Provide the (x, y) coordinate of the cell's center where the given text is located.  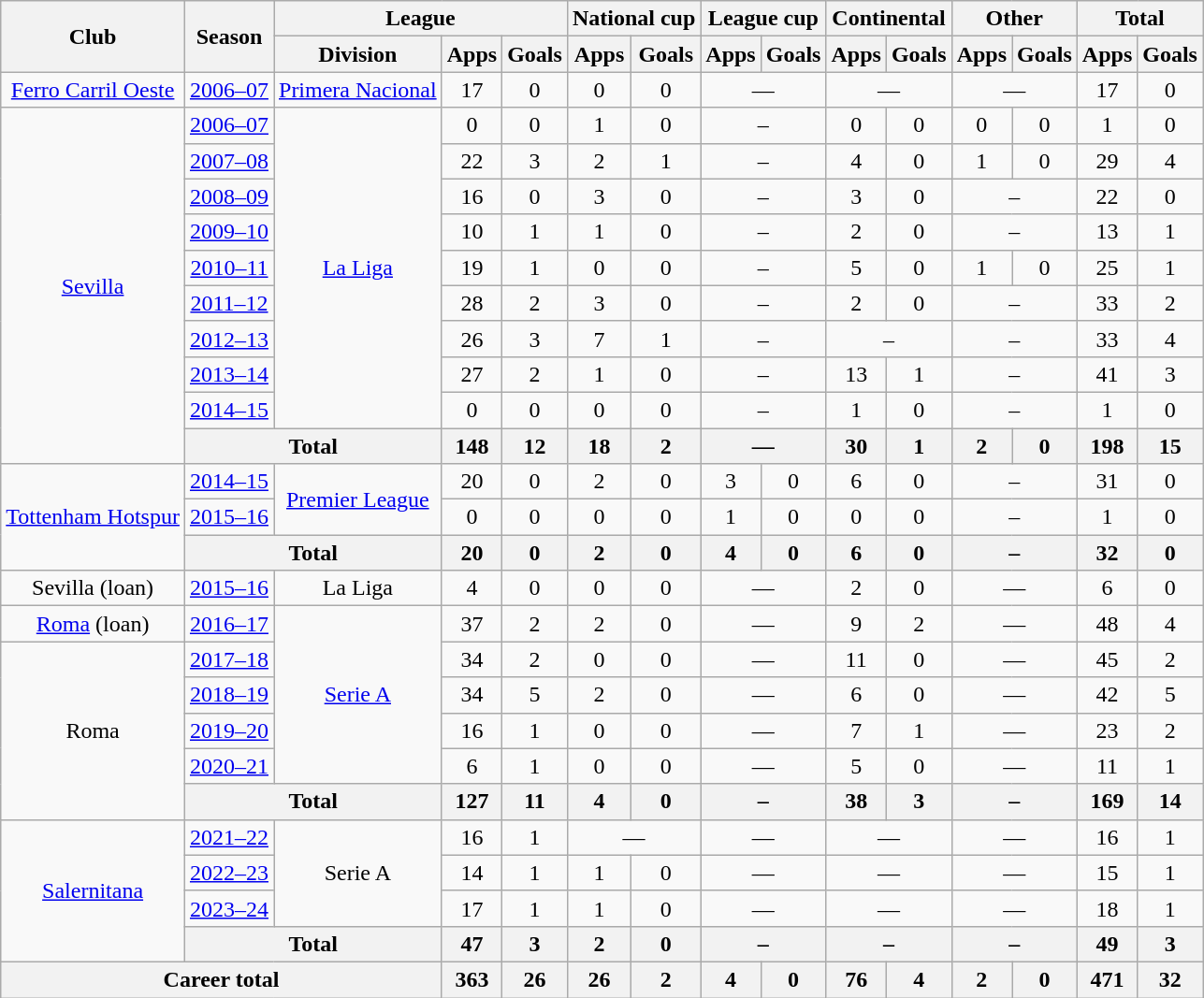
2013–14 (228, 374)
Season (228, 36)
169 (1107, 802)
Other (1014, 19)
2019–20 (228, 730)
148 (471, 446)
2021–22 (228, 837)
2012–13 (228, 339)
28 (471, 303)
Premier League (357, 499)
2011–12 (228, 303)
23 (1107, 730)
2020–21 (228, 766)
2016–17 (228, 624)
38 (856, 802)
12 (535, 446)
25 (1107, 268)
Sevilla (loan) (94, 588)
League cup (763, 19)
19 (471, 268)
2018–19 (228, 695)
9 (856, 624)
45 (1107, 659)
Sevilla (94, 286)
76 (856, 979)
27 (471, 374)
198 (1107, 446)
2023–24 (228, 908)
2017–18 (228, 659)
2010–11 (228, 268)
Division (357, 54)
Career total (221, 979)
National cup (633, 19)
10 (471, 232)
League (420, 19)
47 (471, 944)
Primera Nacional (357, 90)
41 (1107, 374)
127 (471, 802)
Salernitana (94, 890)
48 (1107, 624)
30 (856, 446)
471 (1107, 979)
2008–09 (228, 196)
42 (1107, 695)
Continental (889, 19)
2022–23 (228, 873)
2007–08 (228, 161)
Tottenham Hotspur (94, 517)
49 (1107, 944)
31 (1107, 482)
Club (94, 36)
Ferro Carril Oeste (94, 90)
363 (471, 979)
Roma (94, 730)
29 (1107, 161)
Roma (loan) (94, 624)
2009–10 (228, 232)
37 (471, 624)
